Return the (X, Y) coordinate for the center point of the cell that contains the specified text.  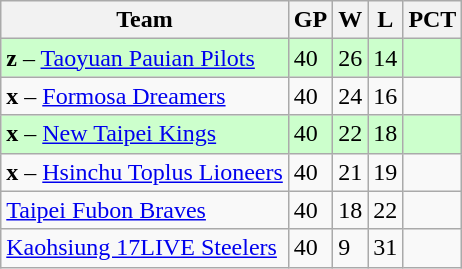
26 (350, 58)
x – Hsinchu Toplus Lioneers (145, 172)
x – Formosa Dreamers (145, 96)
24 (350, 96)
GP (310, 20)
14 (386, 58)
L (386, 20)
31 (386, 248)
W (350, 20)
Taipei Fubon Braves (145, 210)
x – New Taipei Kings (145, 134)
Kaohsiung 17LIVE Steelers (145, 248)
16 (386, 96)
9 (350, 248)
Team (145, 20)
21 (350, 172)
19 (386, 172)
z – Taoyuan Pauian Pilots (145, 58)
PCT (432, 20)
